From the cell containing the given text, extract its center point as (x, y) coordinate. 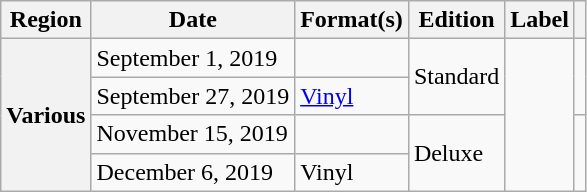
Standard (456, 77)
Date (193, 20)
Various (46, 115)
November 15, 2019 (193, 134)
Deluxe (456, 153)
December 6, 2019 (193, 172)
September 1, 2019 (193, 58)
September 27, 2019 (193, 96)
Label (540, 20)
Edition (456, 20)
Region (46, 20)
Format(s) (352, 20)
